From the cell containing the given text, extract its center point as [X, Y] coordinate. 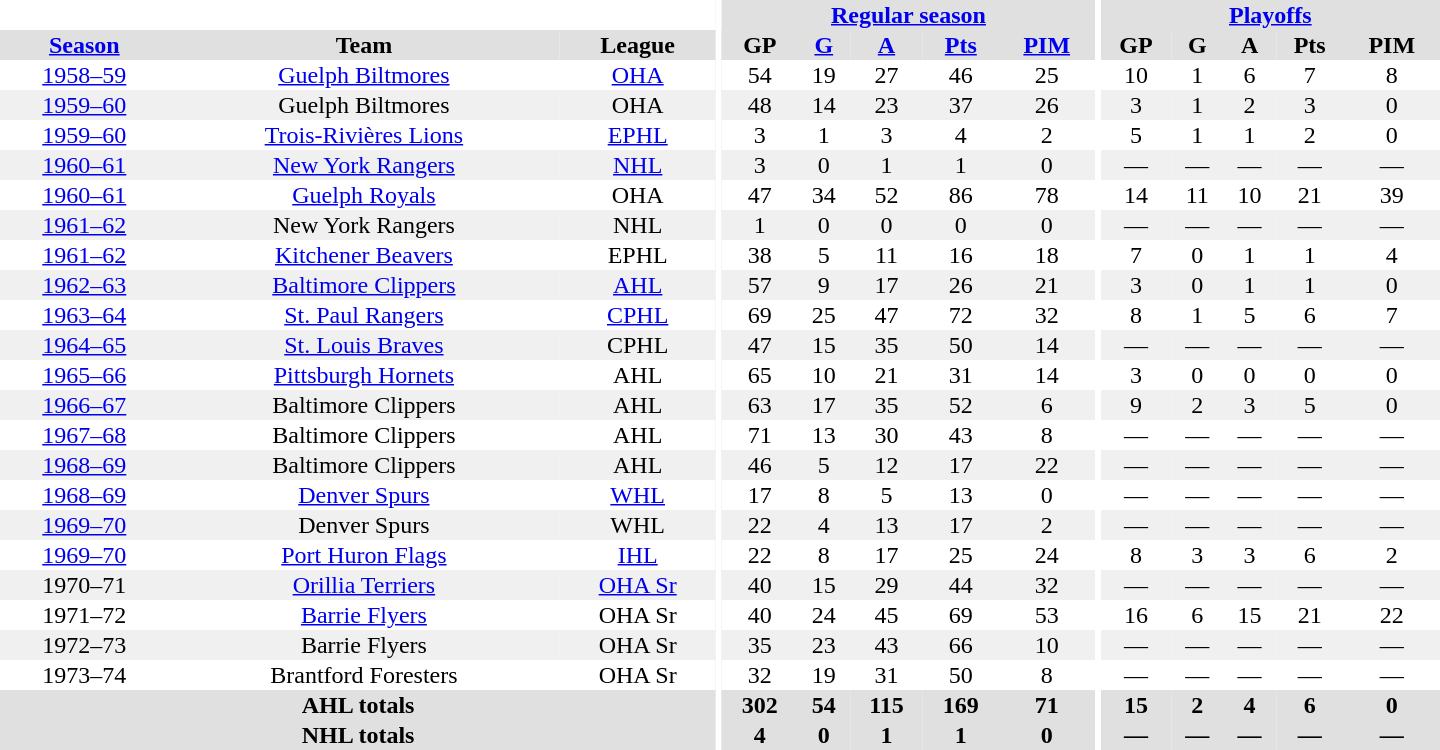
37 [961, 105]
Pittsburgh Hornets [364, 375]
AHL totals [358, 705]
St. Louis Braves [364, 345]
Port Huron Flags [364, 555]
Trois-Rivières Lions [364, 135]
78 [1047, 195]
1971–72 [84, 615]
63 [760, 405]
1970–71 [84, 585]
Regular season [908, 15]
27 [886, 75]
1965–66 [84, 375]
Playoffs [1270, 15]
44 [961, 585]
86 [961, 195]
1973–74 [84, 675]
Guelph Royals [364, 195]
1966–67 [84, 405]
115 [886, 705]
30 [886, 435]
29 [886, 585]
1972–73 [84, 645]
Brantford Foresters [364, 675]
1958–59 [84, 75]
Orillia Terriers [364, 585]
48 [760, 105]
NHL totals [358, 735]
45 [886, 615]
72 [961, 315]
38 [760, 255]
66 [961, 645]
1964–65 [84, 345]
Kitchener Beavers [364, 255]
57 [760, 285]
Team [364, 45]
1963–64 [84, 315]
Season [84, 45]
1967–68 [84, 435]
169 [961, 705]
League [638, 45]
1962–63 [84, 285]
IHL [638, 555]
18 [1047, 255]
302 [760, 705]
65 [760, 375]
12 [886, 465]
34 [824, 195]
39 [1392, 195]
St. Paul Rangers [364, 315]
53 [1047, 615]
